Scan for the cell matching the given text and deliver its [x, y] coordinate at center. 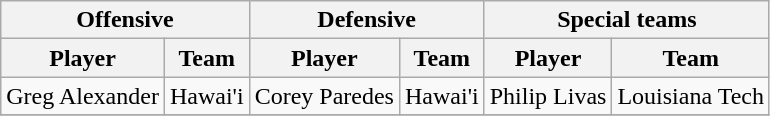
Greg Alexander [83, 96]
Special teams [626, 20]
Philip Livas [548, 96]
Offensive [125, 20]
Corey Paredes [324, 96]
Louisiana Tech [691, 96]
Defensive [366, 20]
